Output the [x, y] coordinate of the center of the cell containing the given text.  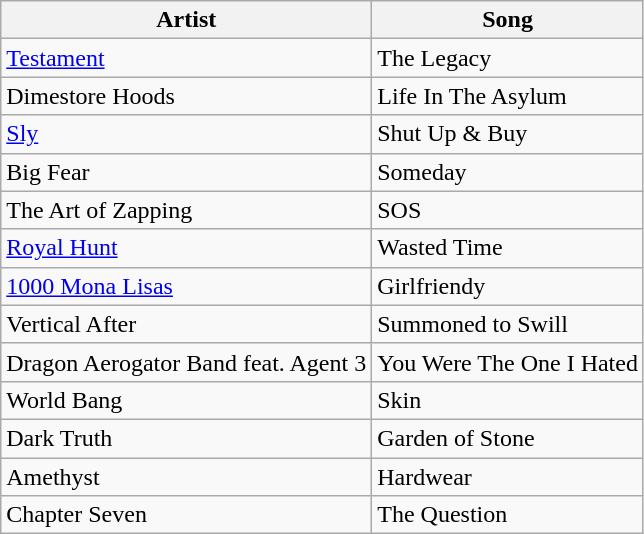
Wasted Time [508, 248]
Hardwear [508, 477]
The Legacy [508, 58]
1000 Mona Lisas [186, 286]
Artist [186, 20]
Someday [508, 172]
Vertical After [186, 324]
You Were The One I Hated [508, 362]
Dark Truth [186, 438]
World Bang [186, 400]
Garden of Stone [508, 438]
Life In The Asylum [508, 96]
Skin [508, 400]
Shut Up & Buy [508, 134]
Testament [186, 58]
Royal Hunt [186, 248]
Chapter Seven [186, 515]
Sly [186, 134]
The Art of Zapping [186, 210]
Girlfriendy [508, 286]
Big Fear [186, 172]
The Question [508, 515]
Dragon Aerogator Band feat. Agent 3 [186, 362]
Amethyst [186, 477]
Summoned to Swill [508, 324]
Dimestore Hoods [186, 96]
Song [508, 20]
SOS [508, 210]
